Locate the cell with the specified text and output its [X, Y] center coordinate. 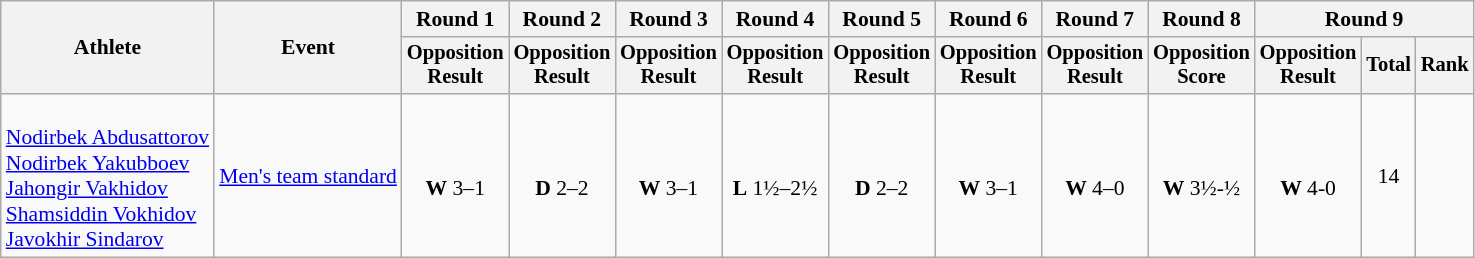
14 [1388, 176]
Round 9 [1364, 19]
W 4–0 [1096, 176]
L 1½–2½ [776, 176]
Round 4 [776, 19]
Event [308, 48]
Round 6 [988, 19]
W 3½-½ [1202, 176]
Round 3 [668, 19]
Athlete [108, 48]
Round 2 [562, 19]
W 4-0 [1308, 176]
Round 1 [456, 19]
Round 5 [882, 19]
Men's team standard [308, 176]
Round 7 [1096, 19]
Total [1388, 66]
Rank [1445, 66]
Round 8 [1202, 19]
Nodirbek AbdusattorovNodirbek YakubboevJahongir VakhidovShamsiddin VokhidovJavokhir Sindarov [108, 176]
OppositionScore [1202, 66]
